Search for the cell housing the specified text and yield its (X, Y) center coordinate. 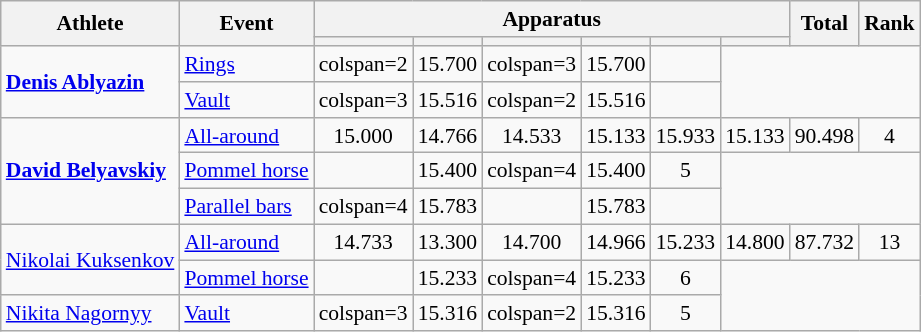
90.498 (824, 136)
Denis Ablyazin (90, 82)
14.733 (364, 243)
14.800 (754, 243)
87.732 (824, 243)
6 (686, 278)
14.700 (532, 243)
Apparatus (552, 19)
13 (890, 243)
14.766 (448, 136)
Nikita Nagornyy (90, 314)
Rings (246, 64)
David Belyavskiy (90, 172)
14.533 (532, 136)
15.000 (364, 136)
Athlete (90, 24)
Total (824, 24)
15.933 (686, 136)
13.300 (448, 243)
14.966 (616, 243)
Parallel bars (246, 207)
Nikolai Kuksenkov (90, 260)
4 (890, 136)
Rank (890, 24)
Event (246, 24)
